For the text-containing cell, return its midpoint in (x, y) coordinate format. 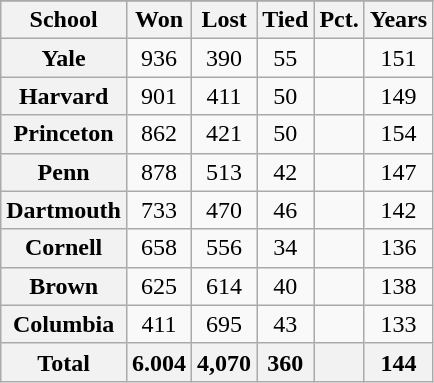
Princeton (64, 134)
421 (224, 134)
Columbia (64, 324)
Cornell (64, 248)
901 (158, 96)
Pct. (339, 20)
4,070 (224, 362)
School (64, 20)
136 (398, 248)
625 (158, 286)
Years (398, 20)
42 (286, 172)
40 (286, 286)
Yale (64, 58)
142 (398, 210)
556 (224, 248)
Harvard (64, 96)
658 (158, 248)
147 (398, 172)
Dartmouth (64, 210)
878 (158, 172)
862 (158, 134)
Total (64, 362)
34 (286, 248)
Won (158, 20)
133 (398, 324)
6.004 (158, 362)
154 (398, 134)
936 (158, 58)
43 (286, 324)
46 (286, 210)
614 (224, 286)
470 (224, 210)
390 (224, 58)
138 (398, 286)
149 (398, 96)
Penn (64, 172)
55 (286, 58)
733 (158, 210)
360 (286, 362)
151 (398, 58)
695 (224, 324)
Lost (224, 20)
Tied (286, 20)
513 (224, 172)
Brown (64, 286)
144 (398, 362)
